Output the [x, y] coordinate of the center of the cell containing the given text.  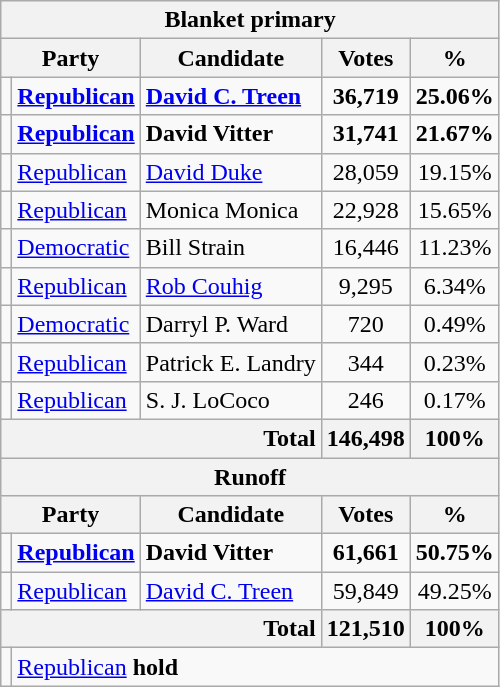
Republican hold [256, 667]
Monica Monica [230, 210]
50.75% [454, 553]
720 [366, 324]
25.06% [454, 96]
11.23% [454, 248]
David Duke [230, 172]
19.15% [454, 172]
121,510 [366, 629]
344 [366, 362]
Runoff [250, 477]
Bill Strain [230, 248]
S. J. LoCoco [230, 400]
0.23% [454, 362]
9,295 [366, 286]
21.67% [454, 134]
Rob Couhig [230, 286]
49.25% [454, 591]
36,719 [366, 96]
0.17% [454, 400]
31,741 [366, 134]
Darryl P. Ward [230, 324]
59,849 [366, 591]
6.34% [454, 286]
146,498 [366, 438]
246 [366, 400]
16,446 [366, 248]
61,661 [366, 553]
28,059 [366, 172]
22,928 [366, 210]
Blanket primary [250, 20]
15.65% [454, 210]
Patrick E. Landry [230, 362]
0.49% [454, 324]
